Detect which cell encompasses the target text, then output its (X, Y) center coordinate. 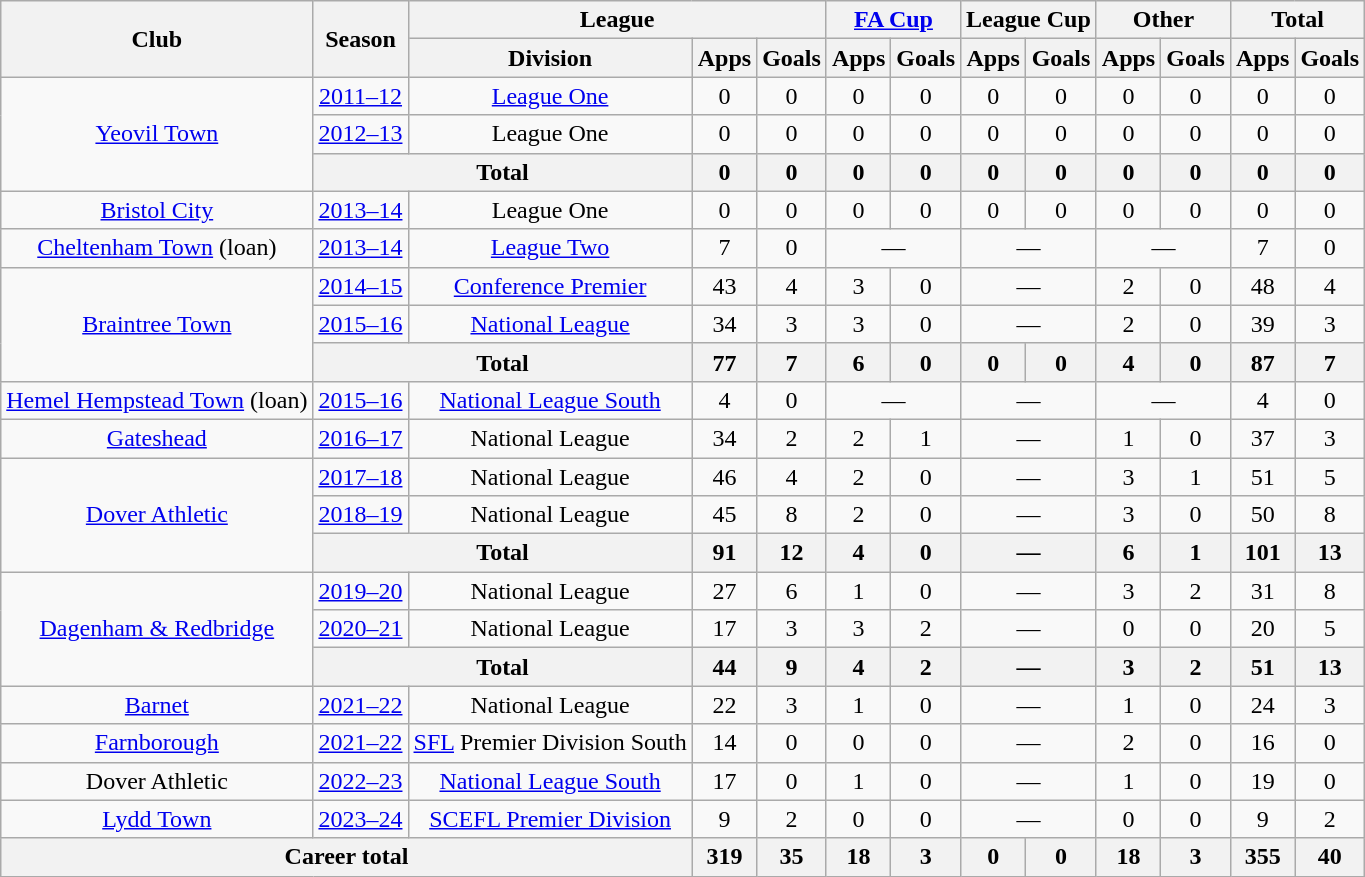
SCEFL Premier Division (550, 819)
2023–24 (360, 819)
Career total (346, 857)
46 (724, 477)
Farnborough (157, 743)
Cheltenham Town (loan) (157, 248)
2022–23 (360, 781)
355 (1262, 857)
2019–20 (360, 591)
FA Cup (893, 20)
77 (724, 362)
2011–12 (360, 96)
22 (724, 705)
319 (724, 857)
2017–18 (360, 477)
101 (1262, 553)
2020–21 (360, 629)
40 (1330, 857)
87 (1262, 362)
Dagenham & Redbridge (157, 629)
2014–15 (360, 286)
Braintree Town (157, 324)
39 (1262, 324)
14 (724, 743)
SFL Premier Division South (550, 743)
Bristol City (157, 210)
19 (1262, 781)
2016–17 (360, 438)
Conference Premier (550, 286)
Hemel Hempstead Town (loan) (157, 400)
Barnet (157, 705)
2018–19 (360, 515)
League (617, 20)
12 (792, 553)
2012–13 (360, 134)
16 (1262, 743)
24 (1262, 705)
Lydd Town (157, 819)
43 (724, 286)
Gateshead (157, 438)
50 (1262, 515)
31 (1262, 591)
Division (550, 58)
League Cup (1029, 20)
Season (360, 39)
Other (1163, 20)
37 (1262, 438)
44 (724, 667)
35 (792, 857)
20 (1262, 629)
League Two (550, 248)
91 (724, 553)
27 (724, 591)
45 (724, 515)
Yeovil Town (157, 134)
Club (157, 39)
48 (1262, 286)
